Output the [X, Y] coordinate of the center of the cell containing the given text.  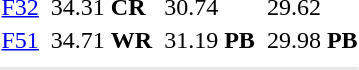
31.19 PB [210, 40]
F51 [20, 40]
29.98 PB [312, 40]
34.71 WR [101, 40]
